For the text-containing cell, return its midpoint in [X, Y] coordinate format. 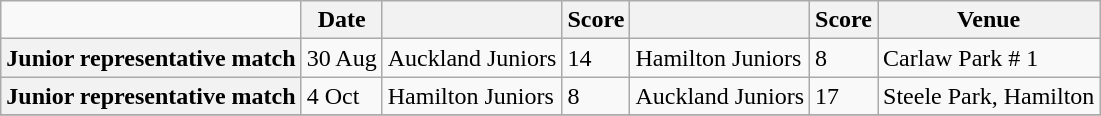
17 [844, 96]
14 [596, 58]
Date [342, 20]
Carlaw Park # 1 [989, 58]
Steele Park, Hamilton [989, 96]
30 Aug [342, 58]
Venue [989, 20]
4 Oct [342, 96]
